From the cell containing the given text, extract its center point as (x, y) coordinate. 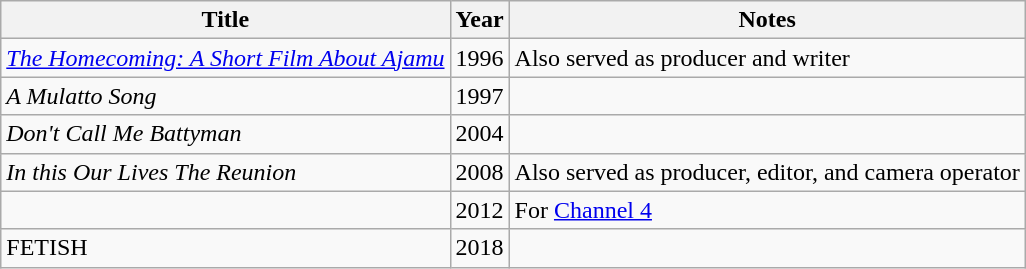
A Mulatto Song (226, 96)
Year (480, 20)
For Channel 4 (767, 210)
2004 (480, 134)
Don't Call Me Battyman (226, 134)
1997 (480, 96)
FETISH (226, 248)
The Homecoming: A Short Film About Ajamu (226, 58)
2008 (480, 172)
Notes (767, 20)
2012 (480, 210)
2018 (480, 248)
Also served as producer and writer (767, 58)
Title (226, 20)
Also served as producer, editor, and camera operator (767, 172)
1996 (480, 58)
In this Our Lives The Reunion (226, 172)
